Scan for the cell matching the given text and deliver its (X, Y) coordinate at center. 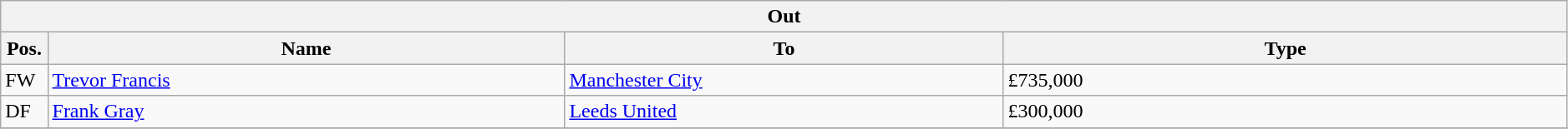
Manchester City (784, 80)
DF (24, 112)
Out (784, 17)
Name (306, 48)
Pos. (24, 48)
Frank Gray (306, 112)
£300,000 (1285, 112)
Leeds United (784, 112)
FW (24, 80)
Trevor Francis (306, 80)
Type (1285, 48)
£735,000 (1285, 80)
To (784, 48)
